Scan for the cell matching the given text and deliver its (X, Y) coordinate at center. 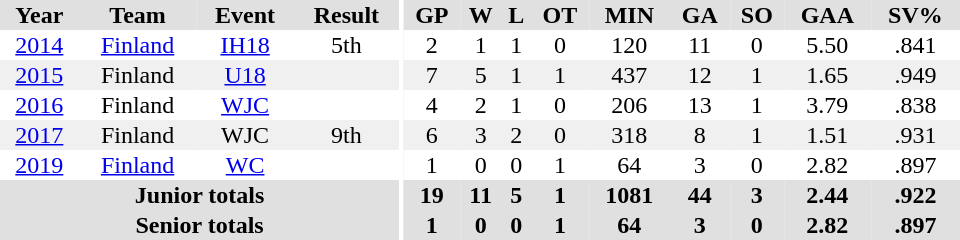
2014 (40, 45)
SV% (916, 15)
U18 (244, 75)
L (516, 15)
Junior totals (200, 195)
OT (560, 15)
206 (630, 105)
5.50 (828, 45)
GAA (828, 15)
12 (700, 75)
437 (630, 75)
GP (432, 15)
Event (244, 15)
W (481, 15)
.931 (916, 135)
Year (40, 15)
120 (630, 45)
2019 (40, 165)
1.65 (828, 75)
6 (432, 135)
9th (346, 135)
MIN (630, 15)
2017 (40, 135)
Senior totals (200, 225)
.838 (916, 105)
1.51 (828, 135)
WC (244, 165)
SO (757, 15)
2016 (40, 105)
Result (346, 15)
318 (630, 135)
13 (700, 105)
1081 (630, 195)
7 (432, 75)
.841 (916, 45)
5th (346, 45)
44 (700, 195)
2015 (40, 75)
19 (432, 195)
.949 (916, 75)
3.79 (828, 105)
4 (432, 105)
2.44 (828, 195)
IH18 (244, 45)
GA (700, 15)
Team (138, 15)
8 (700, 135)
.922 (916, 195)
